For the text-containing cell, return its midpoint in [X, Y] coordinate format. 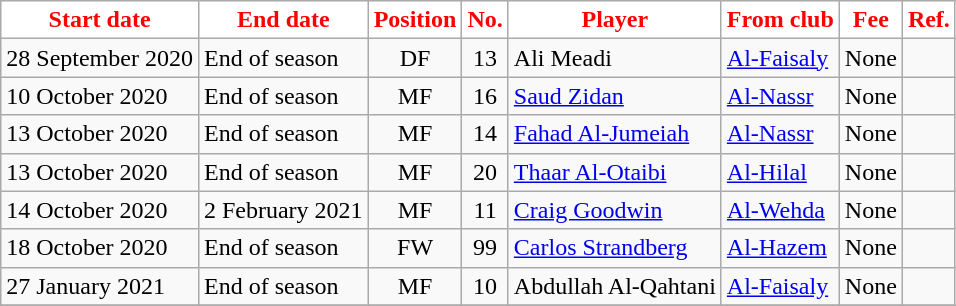
FW [415, 248]
20 [485, 172]
Ali Meadi [614, 58]
28 September 2020 [100, 58]
Start date [100, 20]
2 February 2021 [283, 210]
Ref. [928, 20]
Fee [870, 20]
Craig Goodwin [614, 210]
Al-Hilal [780, 172]
14 October 2020 [100, 210]
Thaar Al-Otaibi [614, 172]
14 [485, 134]
Position [415, 20]
Al-Wehda [780, 210]
From club [780, 20]
99 [485, 248]
DF [415, 58]
Saud Zidan [614, 96]
13 [485, 58]
Carlos Strandberg [614, 248]
Al-Hazem [780, 248]
16 [485, 96]
Player [614, 20]
27 January 2021 [100, 286]
10 [485, 286]
Fahad Al-Jumeiah [614, 134]
End date [283, 20]
10 October 2020 [100, 96]
11 [485, 210]
18 October 2020 [100, 248]
No. [485, 20]
Abdullah Al-Qahtani [614, 286]
